Identify which cell holds the provided text, then report its [x, y] central coordinate. 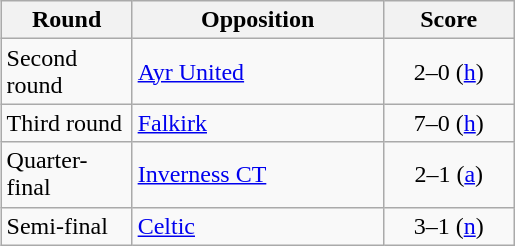
Quarter-final [66, 174]
7–0 (h) [448, 123]
Falkirk [258, 123]
Inverness CT [258, 174]
Celtic [258, 226]
Round [66, 20]
Opposition [258, 20]
Ayr United [258, 72]
Third round [66, 123]
2–1 (a) [448, 174]
3–1 (n) [448, 226]
Second round [66, 72]
2–0 (h) [448, 72]
Semi-final [66, 226]
Score [448, 20]
